Detect which cell encompasses the target text, then output its (x, y) center coordinate. 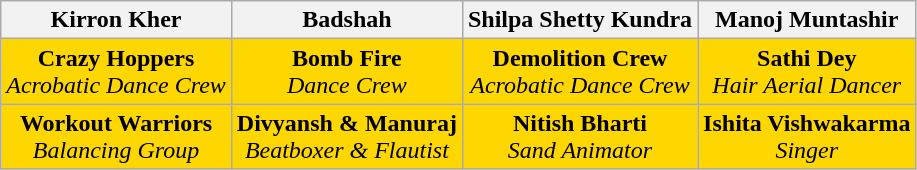
Badshah (346, 20)
Ishita VishwakarmaSinger (807, 136)
Divyansh & ManurajBeatboxer & Flautist (346, 136)
Nitish BhartiSand Animator (580, 136)
Workout WarriorsBalancing Group (116, 136)
Demolition CrewAcrobatic Dance Crew (580, 72)
Bomb FireDance Crew (346, 72)
Kirron Kher (116, 20)
Sathi DeyHair Aerial Dancer (807, 72)
Shilpa Shetty Kundra (580, 20)
Manoj Muntashir (807, 20)
Crazy HoppersAcrobatic Dance Crew (116, 72)
